From the cell containing the given text, extract its center point as (x, y) coordinate. 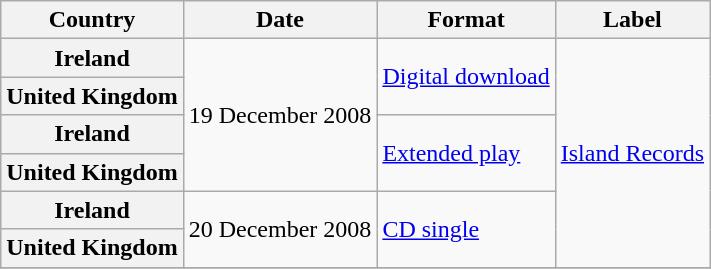
Country (92, 20)
19 December 2008 (280, 115)
Island Records (632, 153)
Date (280, 20)
20 December 2008 (280, 229)
CD single (466, 229)
Digital download (466, 77)
Label (632, 20)
Format (466, 20)
Extended play (466, 153)
